Determine the (X, Y) coordinate at the center of the cell enclosing the given text.  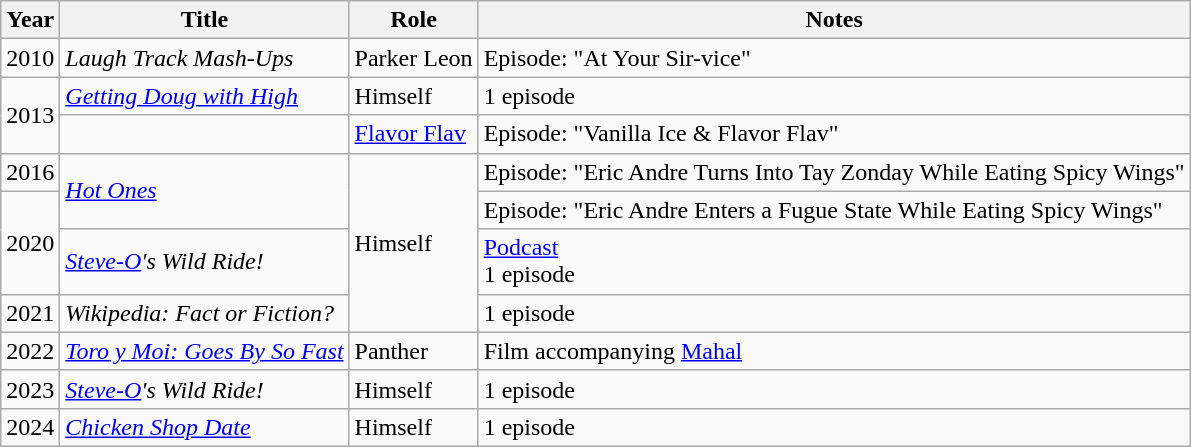
Hot Ones (204, 191)
Film accompanying Mahal (834, 351)
Episode: "Eric Andre Turns Into Tay Zonday While Eating Spicy Wings" (834, 172)
Role (414, 20)
Year (30, 20)
Episode: "At Your Sir-vice" (834, 58)
Panther (414, 351)
Toro y Moi: Goes By So Fast (204, 351)
2021 (30, 313)
2022 (30, 351)
Chicken Shop Date (204, 427)
Getting Doug with High (204, 96)
Episode: "Eric Andre Enters a Fugue State While Eating Spicy Wings" (834, 210)
2016 (30, 172)
Episode: "Vanilla Ice & Flavor Flav" (834, 134)
Title (204, 20)
Wikipedia: Fact or Fiction? (204, 313)
Laugh Track Mash-Ups (204, 58)
Podcast1 episode (834, 262)
2023 (30, 389)
Notes (834, 20)
Flavor Flav (414, 134)
2020 (30, 242)
2013 (30, 115)
2024 (30, 427)
2010 (30, 58)
Parker Leon (414, 58)
